Capture the cell that displays the provided text and extract its (x, y) central coordinate. 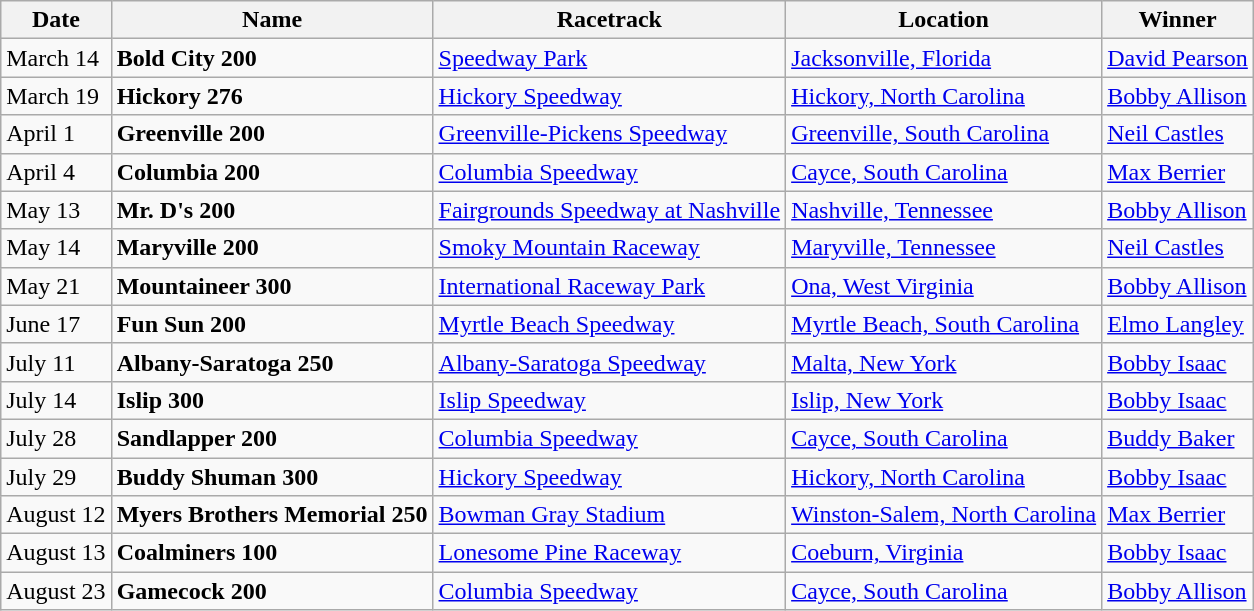
Sandlapper 200 (272, 438)
Hickory 276 (272, 96)
June 17 (56, 324)
Ona, West Virginia (944, 286)
Islip, New York (944, 400)
Columbia 200 (272, 172)
July 14 (56, 400)
Mr. D's 200 (272, 210)
Greenville 200 (272, 134)
Maryville, Tennessee (944, 248)
Winner (1178, 20)
Fun Sun 200 (272, 324)
March 19 (56, 96)
International Raceway Park (610, 286)
Winston-Salem, North Carolina (944, 515)
May 21 (56, 286)
Fairgrounds Speedway at Nashville (610, 210)
Coeburn, Virginia (944, 553)
April 4 (56, 172)
Smoky Mountain Raceway (610, 248)
July 28 (56, 438)
Bold City 200 (272, 58)
Greenville-Pickens Speedway (610, 134)
Mountaineer 300 (272, 286)
Malta, New York (944, 362)
Buddy Baker (1178, 438)
Islip Speedway (610, 400)
Racetrack (610, 20)
Maryville 200 (272, 248)
Greenville, South Carolina (944, 134)
Bowman Gray Stadium (610, 515)
August 23 (56, 591)
Nashville, Tennessee (944, 210)
April 1 (56, 134)
Albany-Saratoga Speedway (610, 362)
July 29 (56, 477)
August 13 (56, 553)
Speedway Park (610, 58)
Gamecock 200 (272, 591)
Coalminers 100 (272, 553)
Islip 300 (272, 400)
Myers Brothers Memorial 250 (272, 515)
Name (272, 20)
Buddy Shuman 300 (272, 477)
March 14 (56, 58)
Elmo Langley (1178, 324)
Location (944, 20)
Date (56, 20)
Myrtle Beach Speedway (610, 324)
August 12 (56, 515)
Myrtle Beach, South Carolina (944, 324)
David Pearson (1178, 58)
May 13 (56, 210)
Jacksonville, Florida (944, 58)
May 14 (56, 248)
Lonesome Pine Raceway (610, 553)
Albany-Saratoga 250 (272, 362)
July 11 (56, 362)
